Capture the cell that displays the provided text and extract its (x, y) central coordinate. 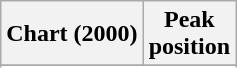
Chart (2000) (72, 34)
Peakposition (189, 34)
